Return (x, y) of the center of cell containing provided text 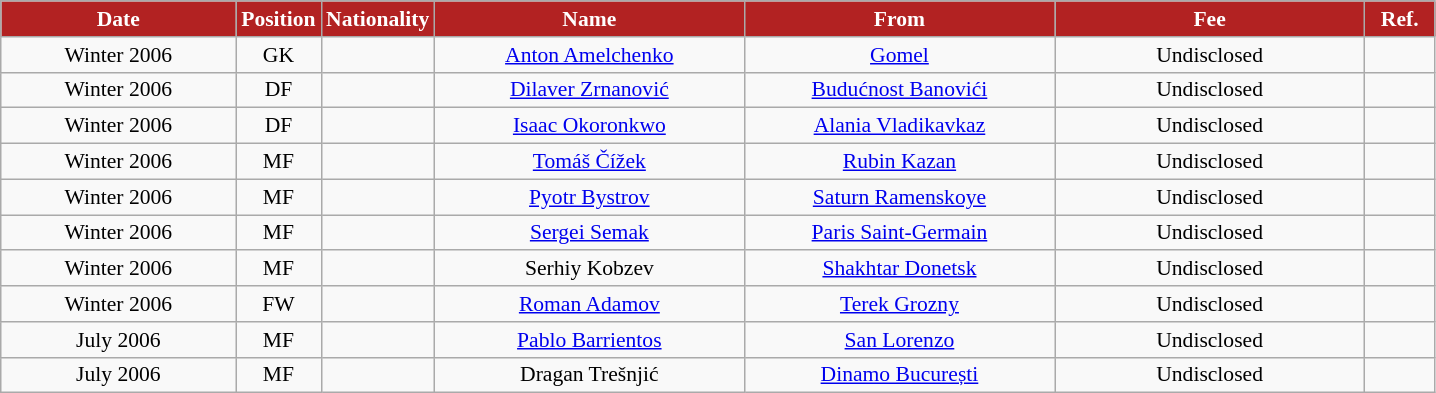
Dragan Trešnjić (589, 375)
FW (278, 304)
Position (278, 19)
GK (278, 55)
Dinamo București (899, 375)
Anton Amelchenko (589, 55)
San Lorenzo (899, 340)
Fee (1210, 19)
Serhiy Kobzev (589, 269)
Date (118, 19)
Name (589, 19)
Tomáš Čížek (589, 162)
Rubin Kazan (899, 162)
Pablo Barrientos (589, 340)
From (899, 19)
Sergei Semak (589, 233)
Paris Saint-Germain (899, 233)
Saturn Ramenskoye (899, 197)
Roman Adamov (589, 304)
Dilaver Zrnanović (589, 90)
Nationality (378, 19)
Shakhtar Donetsk (899, 269)
Gomel (899, 55)
Terek Grozny (899, 304)
Pyotr Bystrov (589, 197)
Isaac Okoronkwo (589, 126)
Ref. (1400, 19)
Alania Vladikavkaz (899, 126)
Budućnost Banovići (899, 90)
